Capture the cell that displays the provided text and extract its (X, Y) central coordinate. 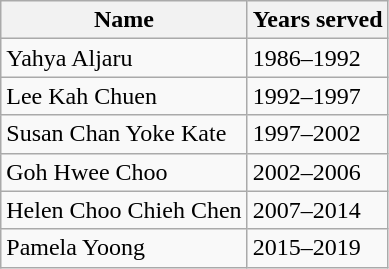
1997–2002 (318, 134)
2002–2006 (318, 172)
Goh Hwee Choo (124, 172)
Lee Kah Chuen (124, 96)
2015–2019 (318, 248)
Name (124, 20)
1986–1992 (318, 58)
2007–2014 (318, 210)
Helen Choo Chieh Chen (124, 210)
1992–1997 (318, 96)
Years served (318, 20)
Yahya Aljaru (124, 58)
Susan Chan Yoke Kate (124, 134)
Pamela Yoong (124, 248)
